Return (x, y) of the center of cell containing provided text 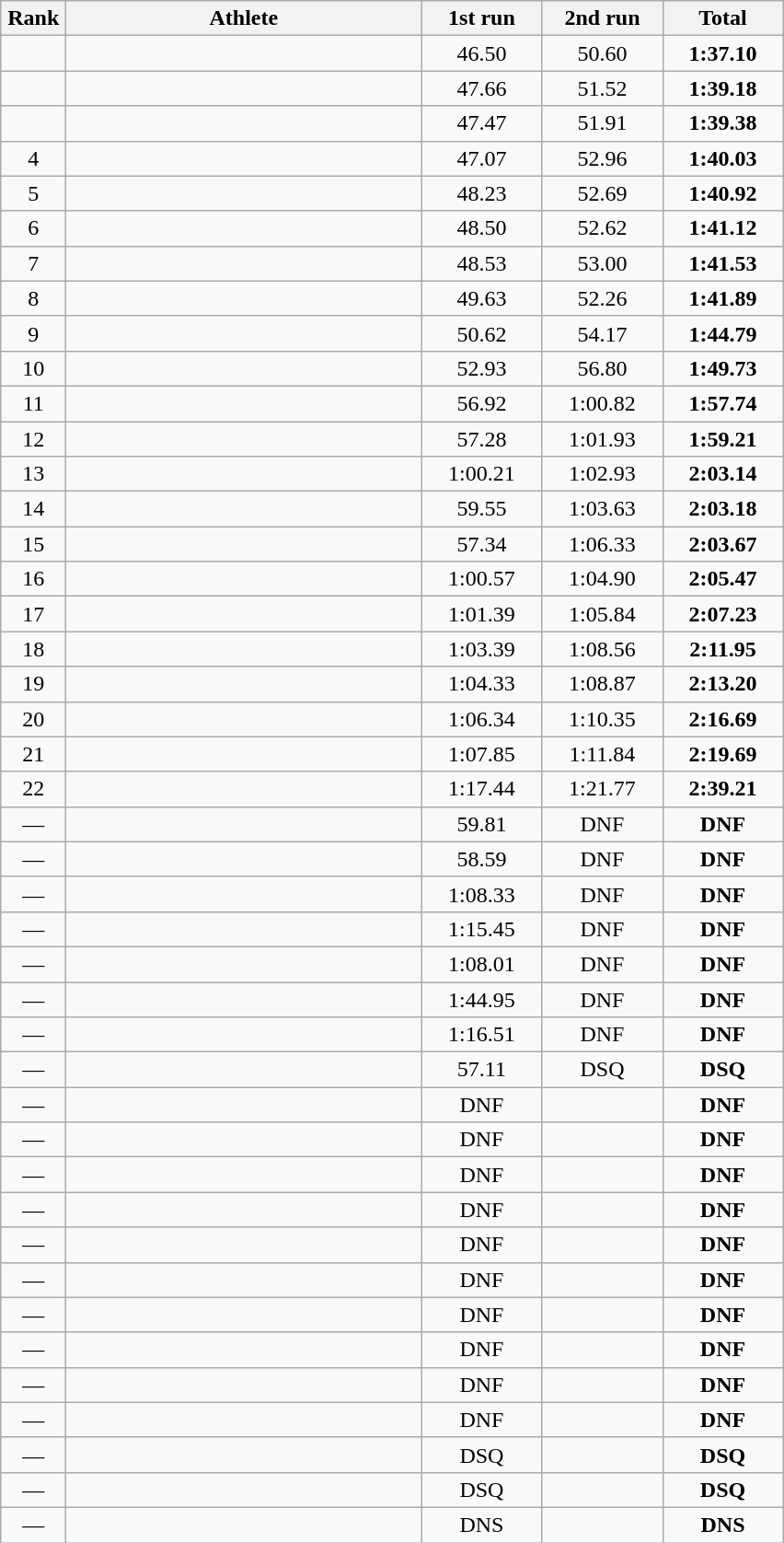
1:08.87 (602, 684)
1:44.79 (723, 333)
1:41.12 (723, 228)
8 (33, 298)
9 (33, 333)
22 (33, 789)
17 (33, 614)
1:16.51 (482, 1035)
1:06.33 (602, 544)
2:05.47 (723, 579)
1:04.33 (482, 684)
49.63 (482, 298)
1:21.77 (602, 789)
2:03.14 (723, 474)
51.91 (602, 123)
13 (33, 474)
1:08.56 (602, 649)
14 (33, 509)
1:44.95 (482, 999)
12 (33, 439)
1:39.18 (723, 88)
20 (33, 719)
48.50 (482, 228)
21 (33, 754)
1:01.39 (482, 614)
52.26 (602, 298)
46.50 (482, 53)
1:39.38 (723, 123)
Athlete (244, 18)
2:07.23 (723, 614)
56.92 (482, 403)
1:41.53 (723, 263)
1:08.33 (482, 894)
1st run (482, 18)
2:13.20 (723, 684)
47.07 (482, 158)
2:19.69 (723, 754)
50.62 (482, 333)
2:39.21 (723, 789)
11 (33, 403)
7 (33, 263)
5 (33, 193)
1:11.84 (602, 754)
1:04.90 (602, 579)
1:37.10 (723, 53)
4 (33, 158)
Rank (33, 18)
1:00.21 (482, 474)
48.53 (482, 263)
1:40.92 (723, 193)
1:07.85 (482, 754)
1:10.35 (602, 719)
1:15.45 (482, 929)
2nd run (602, 18)
59.55 (482, 509)
10 (33, 368)
57.11 (482, 1070)
1:00.82 (602, 403)
2:16.69 (723, 719)
1:06.34 (482, 719)
18 (33, 649)
57.28 (482, 439)
19 (33, 684)
Total (723, 18)
52.69 (602, 193)
47.47 (482, 123)
52.96 (602, 158)
52.93 (482, 368)
16 (33, 579)
6 (33, 228)
58.59 (482, 859)
1:57.74 (723, 403)
1:40.03 (723, 158)
1:03.63 (602, 509)
59.81 (482, 824)
51.52 (602, 88)
1:02.93 (602, 474)
2:11.95 (723, 649)
1:01.93 (602, 439)
1:05.84 (602, 614)
1:03.39 (482, 649)
1:17.44 (482, 789)
56.80 (602, 368)
15 (33, 544)
1:00.57 (482, 579)
53.00 (602, 263)
52.62 (602, 228)
2:03.67 (723, 544)
1:49.73 (723, 368)
50.60 (602, 53)
57.34 (482, 544)
1:08.01 (482, 964)
48.23 (482, 193)
47.66 (482, 88)
1:41.89 (723, 298)
1:59.21 (723, 439)
54.17 (602, 333)
2:03.18 (723, 509)
